For the text-containing cell, return its midpoint in (x, y) coordinate format. 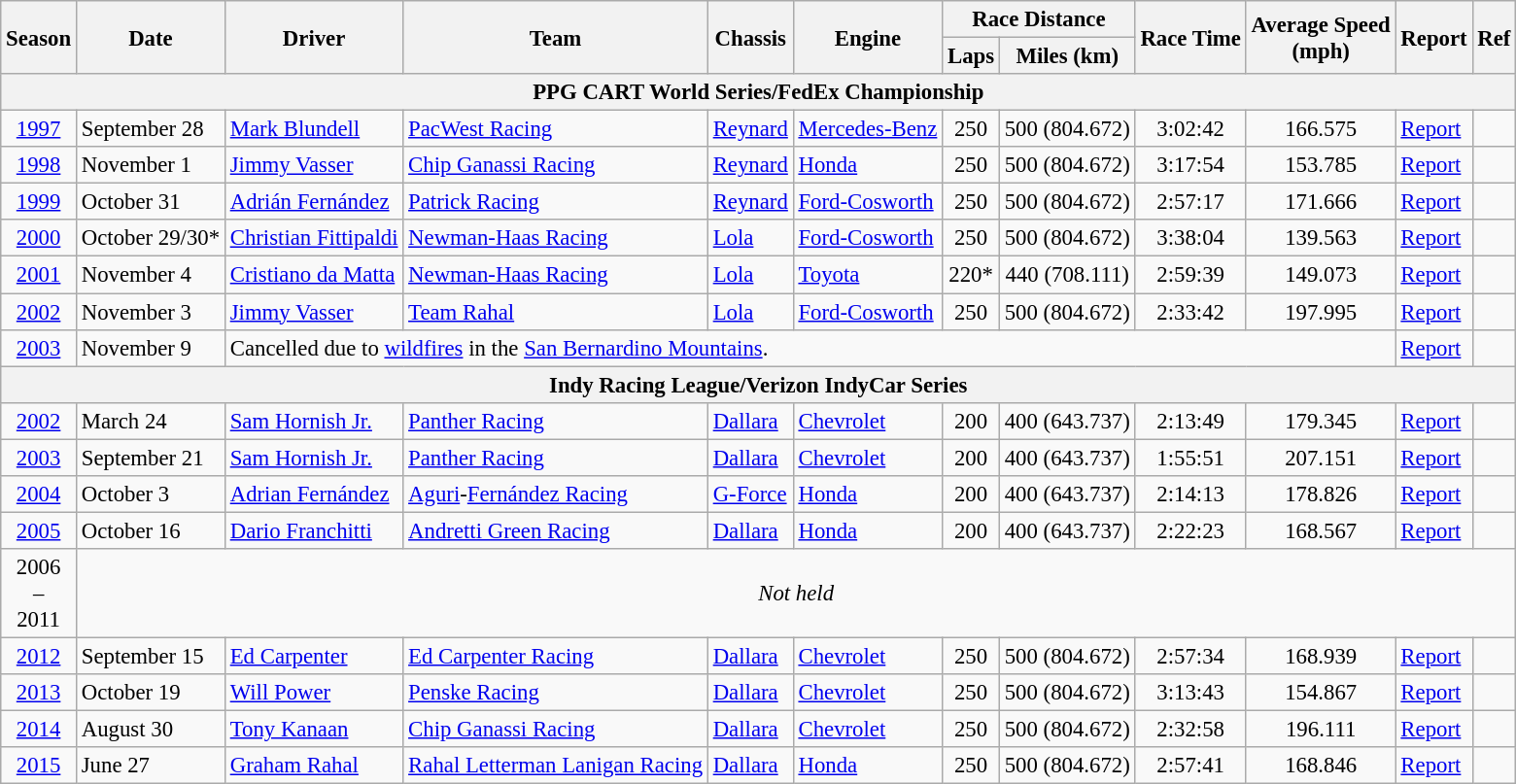
Toyota (868, 275)
Aguri-Fernández Racing (556, 494)
1:55:51 (1190, 458)
166.575 (1321, 129)
Penske Racing (556, 693)
Cristiano da Matta (313, 275)
2:32:58 (1190, 730)
2:57:41 (1190, 766)
Race Distance (1039, 19)
168.846 (1321, 766)
2012 (39, 656)
2:57:17 (1190, 202)
September 28 (150, 129)
October 16 (150, 530)
August 30 (150, 730)
440 (708.111) (1067, 275)
153.785 (1321, 165)
Race Time (1190, 37)
1999 (39, 202)
178.826 (1321, 494)
1998 (39, 165)
Adrian Fernández (313, 494)
Indy Racing League/Verizon IndyCar Series (758, 385)
September 15 (150, 656)
G-Force (750, 494)
220* (972, 275)
Ed Carpenter Racing (556, 656)
3:17:54 (1190, 165)
Andretti Green Racing (556, 530)
2005 (39, 530)
PPG CART World Series/FedEx Championship (758, 92)
1997 (39, 129)
November 4 (150, 275)
PacWest Racing (556, 129)
2:22:23 (1190, 530)
October 31 (150, 202)
Team Rahal (556, 312)
Graham Rahal (313, 766)
139.563 (1321, 238)
Date (150, 37)
Patrick Racing (556, 202)
June 27 (150, 766)
Driver (313, 37)
Miles (km) (1067, 56)
168.567 (1321, 530)
March 24 (150, 421)
Not held (795, 594)
Rahal Letterman Lanigan Racing (556, 766)
Ref (1495, 37)
November 3 (150, 312)
October 19 (150, 693)
2:14:13 (1190, 494)
Laps (972, 56)
Will Power (313, 693)
179.345 (1321, 421)
2001 (39, 275)
Christian Fittipaldi (313, 238)
197.995 (1321, 312)
2:57:34 (1190, 656)
2006–2011 (39, 594)
Chassis (750, 37)
154.867 (1321, 693)
2:13:49 (1190, 421)
November 9 (150, 348)
Cancelled due to wildfires in the San Bernardino Mountains. (810, 348)
171.666 (1321, 202)
2004 (39, 494)
September 21 (150, 458)
November 1 (150, 165)
168.939 (1321, 656)
Adrián Fernández (313, 202)
October 29/30* (150, 238)
2014 (39, 730)
October 3 (150, 494)
3:38:04 (1190, 238)
3:13:43 (1190, 693)
2:59:39 (1190, 275)
Tony Kanaan (313, 730)
Ed Carpenter (313, 656)
Mark Blundell (313, 129)
3:02:42 (1190, 129)
2013 (39, 693)
207.151 (1321, 458)
2000 (39, 238)
Average Speed(mph) (1321, 37)
Dario Franchitti (313, 530)
196.111 (1321, 730)
Season (39, 37)
2:33:42 (1190, 312)
Engine (868, 37)
Mercedes-Benz (868, 129)
2015 (39, 766)
149.073 (1321, 275)
Team (556, 37)
